Find where the given text appears and provide that cell's center as (x, y) coordinate. 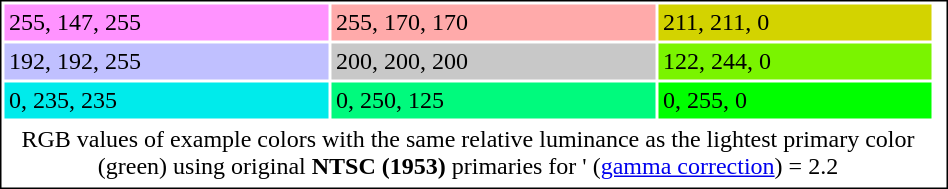
255, 170, 170 (493, 22)
122, 244, 0 (794, 62)
192, 192, 255 (166, 62)
200, 200, 200 (493, 62)
255, 147, 255 (166, 22)
0, 255, 0 (794, 100)
211, 211, 0 (794, 22)
0, 235, 235 (166, 100)
0, 250, 125 (493, 100)
